Detect which cell encompasses the target text, then output its (x, y) center coordinate. 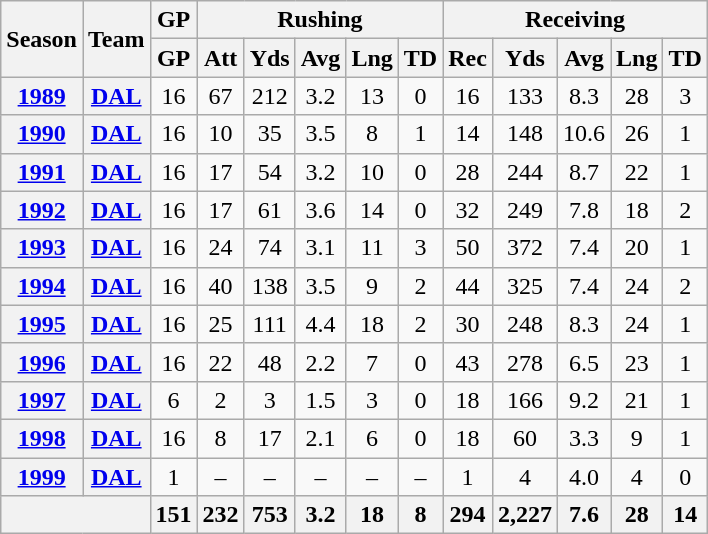
32 (468, 210)
23 (637, 362)
1997 (42, 400)
753 (270, 515)
74 (270, 248)
1996 (42, 362)
48 (270, 362)
248 (524, 324)
1.5 (320, 400)
1992 (42, 210)
244 (524, 172)
7.6 (584, 515)
44 (468, 286)
372 (524, 248)
35 (270, 134)
1999 (42, 477)
4.0 (584, 477)
Receiving (576, 20)
30 (468, 324)
148 (524, 134)
212 (270, 96)
1991 (42, 172)
8.7 (584, 172)
Team (116, 39)
Att (220, 58)
1995 (42, 324)
67 (220, 96)
54 (270, 172)
6.5 (584, 362)
21 (637, 400)
1989 (42, 96)
133 (524, 96)
1990 (42, 134)
2.1 (320, 438)
25 (220, 324)
10.6 (584, 134)
2,227 (524, 515)
7 (372, 362)
Season (42, 39)
151 (174, 515)
20 (637, 248)
2.2 (320, 362)
325 (524, 286)
Rec (468, 58)
294 (468, 515)
1998 (42, 438)
1994 (42, 286)
278 (524, 362)
43 (468, 362)
Rushing (320, 20)
50 (468, 248)
138 (270, 286)
61 (270, 210)
1993 (42, 248)
249 (524, 210)
4.4 (320, 324)
3.6 (320, 210)
40 (220, 286)
111 (270, 324)
3.1 (320, 248)
60 (524, 438)
11 (372, 248)
9.2 (584, 400)
26 (637, 134)
166 (524, 400)
3.3 (584, 438)
13 (372, 96)
7.8 (584, 210)
232 (220, 515)
